Return the [X, Y] coordinate for the center point of the cell that contains the specified text.  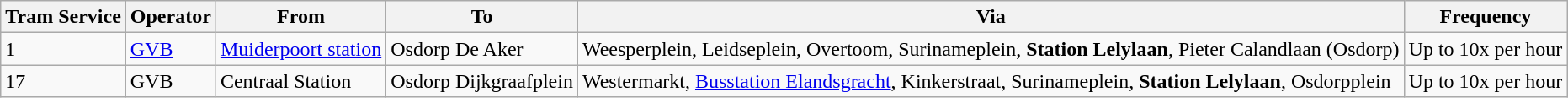
Osdorp De Aker [482, 49]
Via [991, 17]
Operator [170, 17]
Muiderpoort station [300, 49]
1 [64, 49]
Centraal Station [300, 81]
Tram Service [64, 17]
Westermarkt, Busstation Elandsgracht, Kinkerstraat, Surinameplein, Station Lelylaan, Osdorpplein [991, 81]
To [482, 17]
From [300, 17]
Frequency [1486, 17]
17 [64, 81]
Weesperplein, Leidseplein, Overtoom, Surinameplein, Station Lelylaan, Pieter Calandlaan (Osdorp) [991, 49]
Osdorp Dijkgraafplein [482, 81]
